From the cell containing the given text, extract its center point as [X, Y] coordinate. 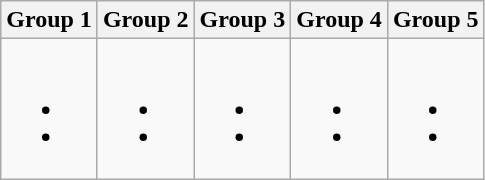
Group 4 [340, 20]
Group 5 [436, 20]
Group 3 [242, 20]
Group 1 [50, 20]
Group 2 [146, 20]
